Determine the [X, Y] coordinate at the center of the cell enclosing the given text.  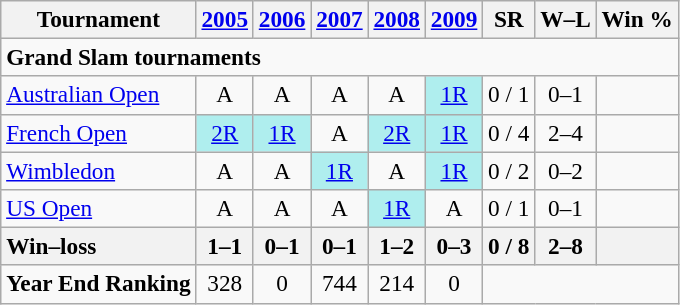
Win % [637, 19]
1–1 [224, 246]
2–8 [566, 246]
2007 [340, 19]
French Open [98, 133]
0 / 4 [509, 133]
0–2 [566, 170]
214 [396, 284]
SR [509, 19]
0 / 8 [509, 246]
744 [340, 284]
2005 [224, 19]
2–4 [566, 133]
2006 [282, 19]
W–L [566, 19]
Win–loss [98, 246]
2008 [396, 19]
Year End Ranking [98, 284]
Grand Slam tournaments [340, 57]
328 [224, 284]
Tournament [98, 19]
Australian Open [98, 95]
0 / 2 [509, 170]
1–2 [396, 246]
US Open [98, 208]
Wimbledon [98, 170]
0–3 [454, 246]
2009 [454, 19]
